Detect which cell encompasses the target text, then output its [X, Y] center coordinate. 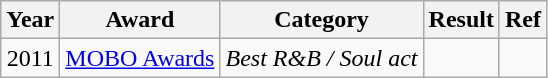
MOBO Awards [140, 58]
2011 [30, 58]
Year [30, 20]
Best R&B / Soul act [322, 58]
Category [322, 20]
Result [461, 20]
Ref [522, 20]
Award [140, 20]
